Detect which cell encompasses the target text, then output its [X, Y] center coordinate. 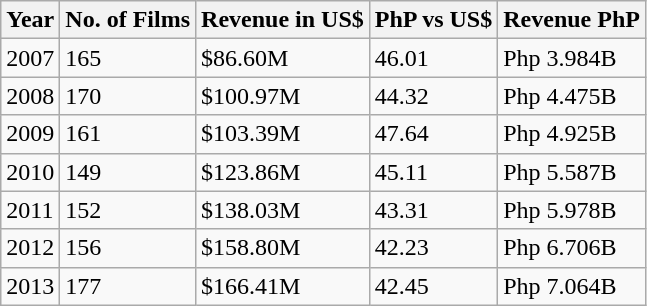
2009 [30, 134]
42.45 [433, 286]
177 [128, 286]
2008 [30, 96]
$166.41M [283, 286]
$86.60M [283, 58]
46.01 [433, 58]
152 [128, 210]
$138.03M [283, 210]
Revenue PhP [572, 20]
Php 5.587B [572, 172]
$123.86M [283, 172]
2011 [30, 210]
44.32 [433, 96]
156 [128, 248]
$103.39M [283, 134]
Php 7.064B [572, 286]
Year [30, 20]
45.11 [433, 172]
Php 5.978B [572, 210]
165 [128, 58]
47.64 [433, 134]
Revenue in US$ [283, 20]
Php 4.475B [572, 96]
149 [128, 172]
PhP vs US$ [433, 20]
Php 6.706B [572, 248]
Php 3.984B [572, 58]
2007 [30, 58]
No. of Films [128, 20]
161 [128, 134]
170 [128, 96]
2013 [30, 286]
42.23 [433, 248]
Php 4.925B [572, 134]
$100.97M [283, 96]
$158.80M [283, 248]
2012 [30, 248]
43.31 [433, 210]
2010 [30, 172]
